Locate the cell with the specified text and output its (x, y) center coordinate. 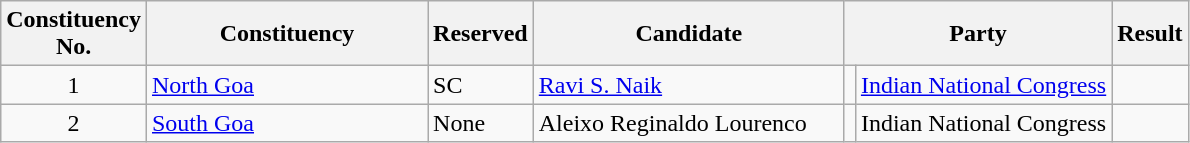
Aleixo Reginaldo Lourenco (688, 123)
Ravi S. Naik (688, 85)
SC (481, 85)
Result (1150, 34)
Reserved (481, 34)
North Goa (286, 85)
1 (74, 85)
South Goa (286, 123)
Candidate (688, 34)
Constituency No. (74, 34)
Party (978, 34)
Constituency (286, 34)
None (481, 123)
2 (74, 123)
